Identify which cell holds the provided text, then report its (X, Y) central coordinate. 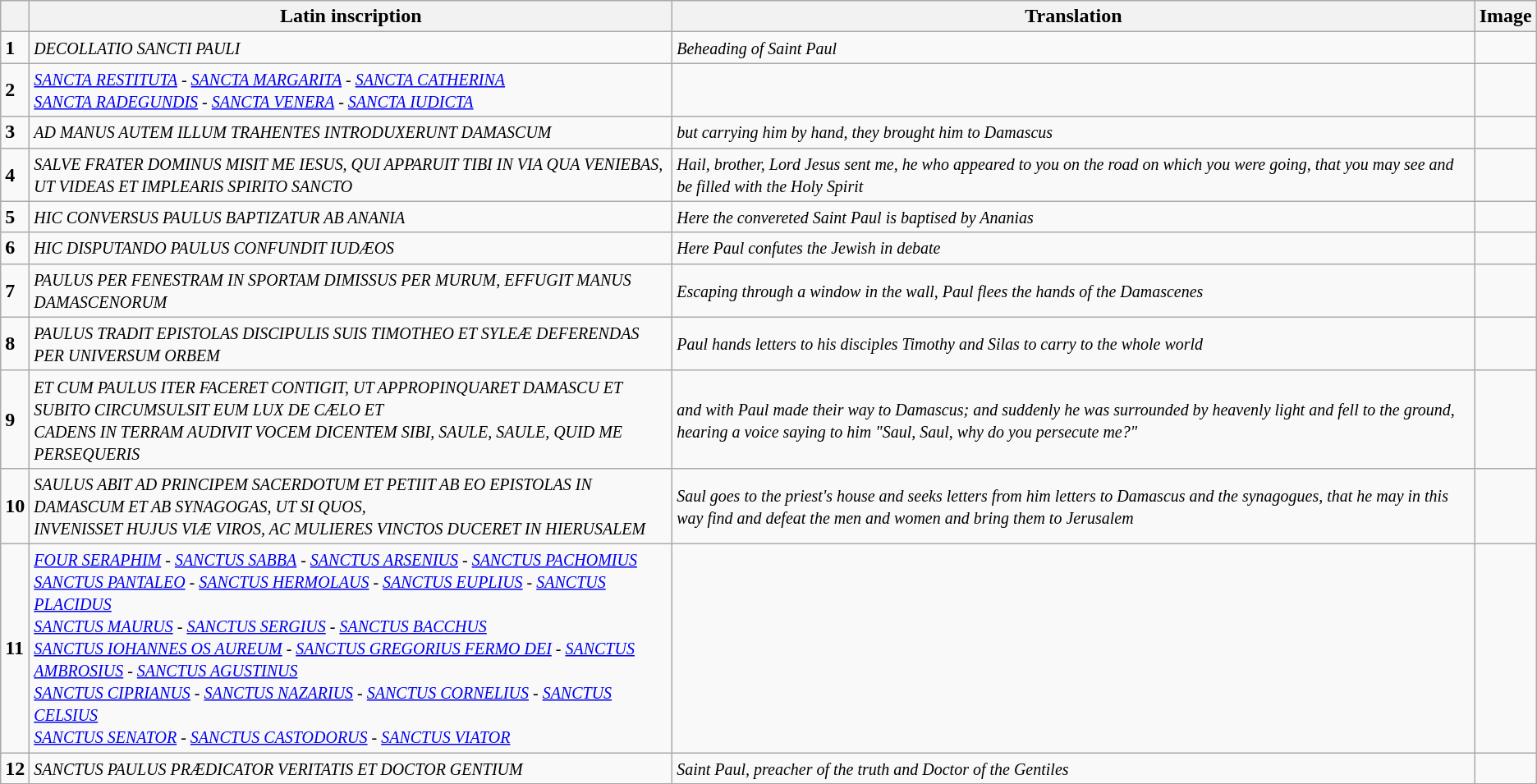
5 (15, 217)
PAULUS PER FENESTRAM IN SPORTAM DIMISSUS PER MURUM, EFFUGIT MANUS DAMASCENORUM (351, 291)
HIC CONVERSUS PAULUS BAPTIZATUR AB ANANIA (351, 217)
Here the convereted Saint Paul is baptised by Ananias (1074, 217)
Image (1506, 16)
SANCTUS PAULUS PRÆDICATOR VERITATIS ET DOCTOR GENTIUM (351, 768)
Translation (1074, 16)
1 (15, 48)
12 (15, 768)
8 (15, 343)
Saint Paul, preacher of the truth and Doctor of the Gentiles (1074, 768)
Latin inscription (351, 16)
Here Paul confutes the Jewish in debate (1074, 248)
AD MANUS AUTEM ILLUM TRAHENTES INTRODUXERUNT DAMASCUM (351, 132)
4 (15, 174)
HIC DISPUTANDO PAULUS CONFUNDIT IUDÆOS (351, 248)
Paul hands letters to his disciples Timothy and Silas to carry to the whole world (1074, 343)
9 (15, 419)
Escaping through a window in the wall, Paul flees the hands of the Damascenes (1074, 291)
2 (15, 90)
but carrying him by hand, they brought him to Damascus (1074, 132)
PAULUS TRADIT EPISTOLAS DISCIPULIS SUIS TIMOTHEO ET SYLEÆ DEFERENDAS PER UNIVERSUM ORBEM (351, 343)
7 (15, 291)
Beheading of Saint Paul (1074, 48)
DECOLLATIO SANCTI PAULI (351, 48)
SALVE FRATER DOMINUS MISIT ME IESUS, QUI APPARUIT TIBI IN VIA QUA VENIEBAS, UT VIDEAS ET IMPLEARIS SPIRITO SANCTO (351, 174)
11 (15, 648)
10 (15, 506)
3 (15, 132)
SANCTA RESTITUTA - SANCTA MARGARITA - SANCTA CATHERINA SANCTA RADEGUNDIS - SANCTA VENERA - SANCTA IUDICTA (351, 90)
Hail, brother, Lord Jesus sent me, he who appeared to you on the road on which you were going, that you may see and be filled with the Holy Spirit (1074, 174)
6 (15, 248)
